Determine the [x, y] coordinate at the center of the cell enclosing the given text.  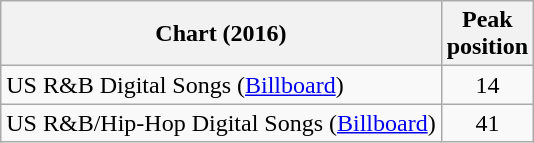
Peakposition [487, 34]
41 [487, 123]
14 [487, 85]
Chart (2016) [221, 34]
US R&B/Hip-Hop Digital Songs (Billboard) [221, 123]
US R&B Digital Songs (Billboard) [221, 85]
